Detect which cell encompasses the target text, then output its [x, y] center coordinate. 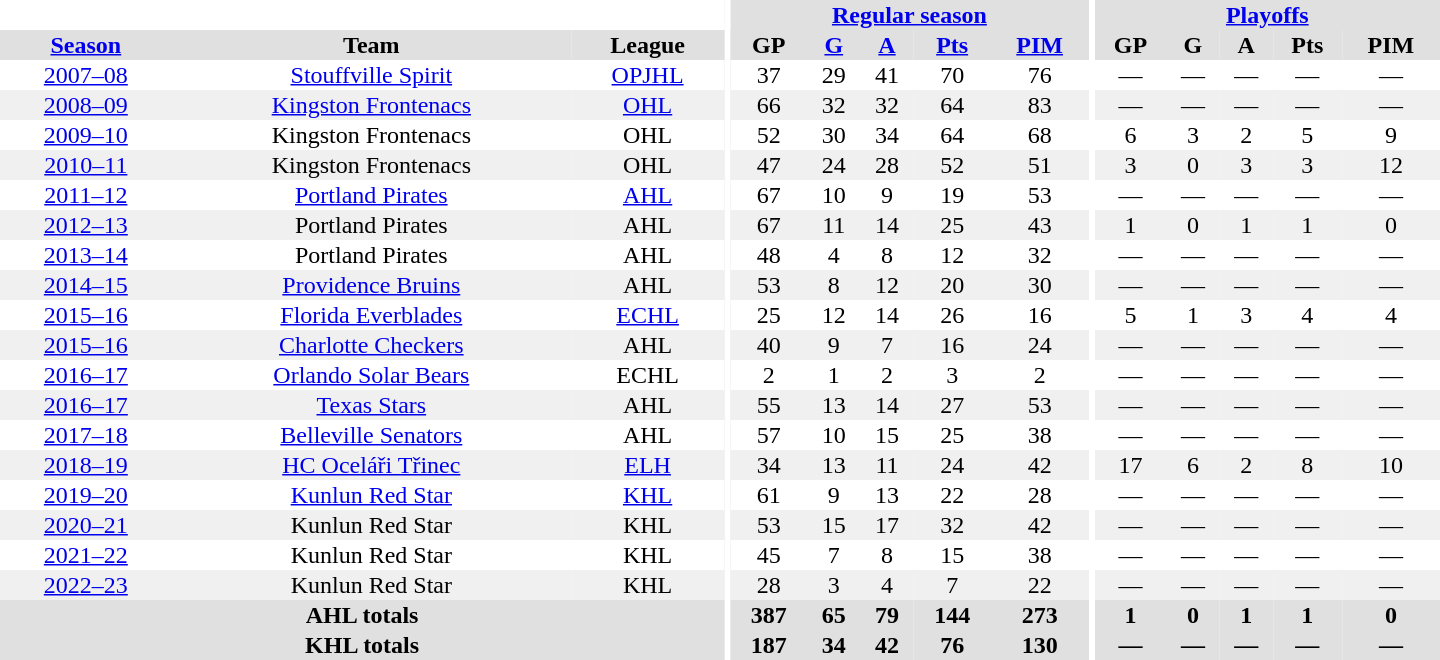
2008–09 [86, 105]
AHL totals [362, 615]
2021–22 [86, 555]
Playoffs [1268, 15]
55 [768, 405]
26 [952, 315]
Orlando Solar Bears [372, 375]
51 [1040, 165]
2013–14 [86, 255]
2012–13 [86, 225]
Team [372, 45]
65 [834, 615]
68 [1040, 135]
27 [952, 405]
79 [886, 615]
20 [952, 285]
OPJHL [648, 75]
ELH [648, 465]
2018–19 [86, 465]
Texas Stars [372, 405]
66 [768, 105]
387 [768, 615]
2007–08 [86, 75]
2022–23 [86, 585]
47 [768, 165]
19 [952, 195]
83 [1040, 105]
2009–10 [86, 135]
48 [768, 255]
2010–11 [86, 165]
2019–20 [86, 495]
43 [1040, 225]
Charlotte Checkers [372, 345]
Belleville Senators [372, 435]
KHL totals [362, 645]
HC Oceláři Třinec [372, 465]
2014–15 [86, 285]
Providence Bruins [372, 285]
2011–12 [86, 195]
273 [1040, 615]
37 [768, 75]
40 [768, 345]
57 [768, 435]
2017–18 [86, 435]
130 [1040, 645]
70 [952, 75]
144 [952, 615]
2020–21 [86, 525]
League [648, 45]
Regular season [909, 15]
187 [768, 645]
61 [768, 495]
Stouffville Spirit [372, 75]
41 [886, 75]
29 [834, 75]
45 [768, 555]
Florida Everblades [372, 315]
Season [86, 45]
